Capture the cell that displays the provided text and extract its [x, y] central coordinate. 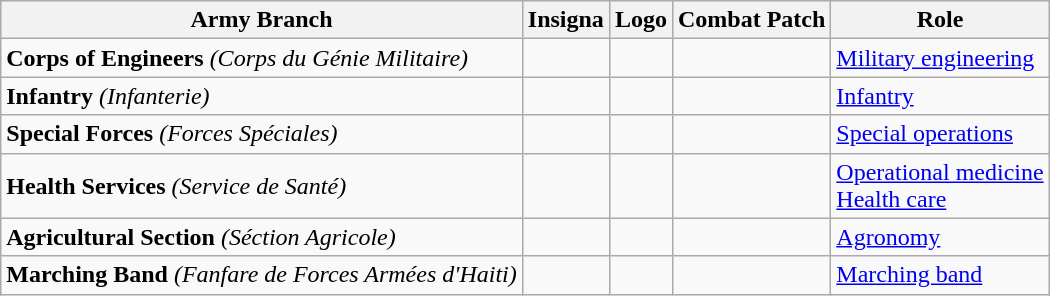
Role [940, 20]
Corps of Engineers (Corps du Génie Militaire) [262, 58]
Insigna [566, 20]
Marching band [940, 275]
Agronomy [940, 237]
Operational medicineHealth care [940, 186]
Health Services (Service de Santé) [262, 186]
Infantry (Infanterie) [262, 96]
Special operations [940, 134]
Army Branch [262, 20]
Logo [640, 20]
Agricultural Section (Séction Agricole) [262, 237]
Military engineering [940, 58]
Combat Patch [751, 20]
Infantry [940, 96]
Marching Band (Fanfare de Forces Armées d'Haiti) [262, 275]
Special Forces (Forces Spéciales) [262, 134]
